Scan for the cell matching the given text and deliver its (X, Y) coordinate at center. 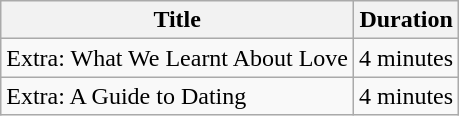
Duration (406, 20)
Extra: A Guide to Dating (178, 96)
Title (178, 20)
Extra: What We Learnt About Love (178, 58)
